Find where the given text appears and provide that cell's center as (X, Y) coordinate. 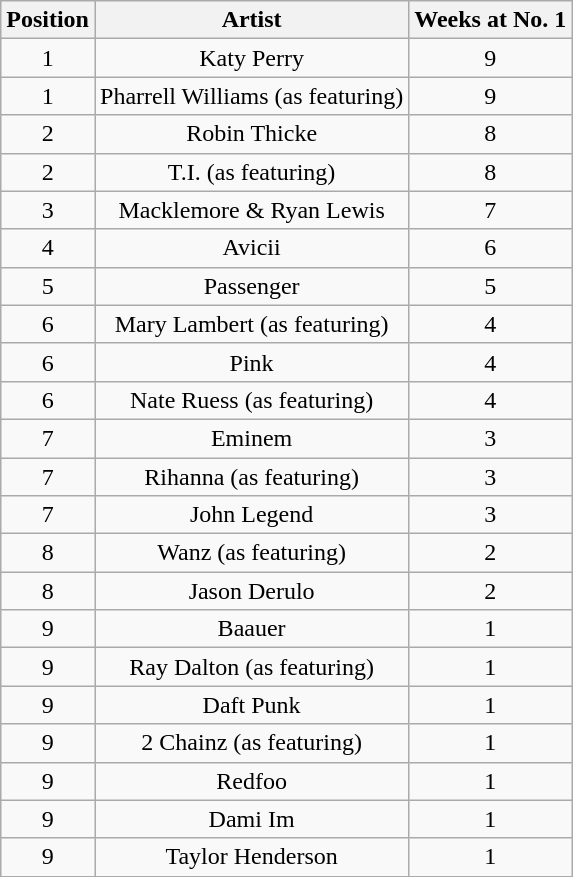
Taylor Henderson (251, 857)
Redfoo (251, 781)
Position (48, 20)
Pharrell Williams (as featuring) (251, 96)
Artist (251, 20)
Mary Lambert (as featuring) (251, 324)
Avicii (251, 248)
Nate Ruess (as featuring) (251, 400)
Daft Punk (251, 705)
Macklemore & Ryan Lewis (251, 210)
Dami Im (251, 819)
Rihanna (as featuring) (251, 477)
Weeks at No. 1 (490, 20)
Wanz (as featuring) (251, 553)
Baauer (251, 629)
Pink (251, 362)
Jason Derulo (251, 591)
Robin Thicke (251, 134)
2 Chainz (as featuring) (251, 743)
Eminem (251, 438)
John Legend (251, 515)
T.I. (as featuring) (251, 172)
Ray Dalton (as featuring) (251, 667)
Passenger (251, 286)
Katy Perry (251, 58)
